Return [X, Y] of the center of cell containing provided text 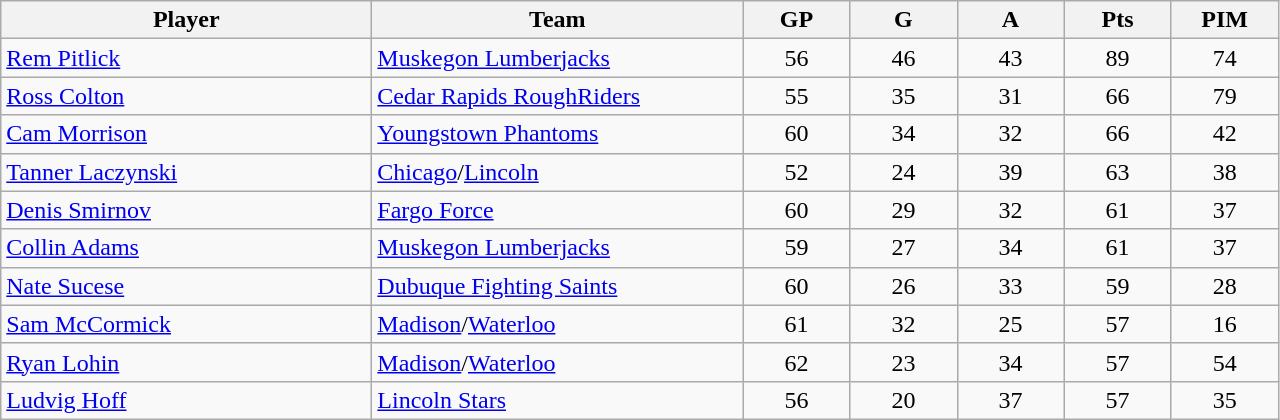
31 [1010, 96]
28 [1224, 286]
Ludvig Hoff [186, 400]
Nate Sucese [186, 286]
24 [904, 172]
Ross Colton [186, 96]
A [1010, 20]
52 [796, 172]
G [904, 20]
38 [1224, 172]
74 [1224, 58]
Tanner Laczynski [186, 172]
PIM [1224, 20]
Player [186, 20]
Pts [1118, 20]
39 [1010, 172]
43 [1010, 58]
Collin Adams [186, 248]
33 [1010, 286]
Denis Smirnov [186, 210]
62 [796, 362]
16 [1224, 324]
25 [1010, 324]
Sam McCormick [186, 324]
79 [1224, 96]
63 [1118, 172]
Dubuque Fighting Saints [558, 286]
Youngstown Phantoms [558, 134]
Cam Morrison [186, 134]
Rem Pitlick [186, 58]
89 [1118, 58]
46 [904, 58]
26 [904, 286]
Cedar Rapids RoughRiders [558, 96]
Lincoln Stars [558, 400]
29 [904, 210]
23 [904, 362]
27 [904, 248]
Ryan Lohin [186, 362]
Chicago/Lincoln [558, 172]
42 [1224, 134]
GP [796, 20]
Fargo Force [558, 210]
20 [904, 400]
55 [796, 96]
54 [1224, 362]
Team [558, 20]
